Capture the cell that displays the provided text and extract its [x, y] central coordinate. 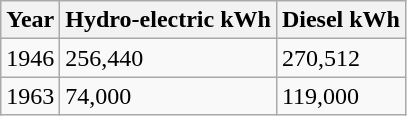
1963 [30, 96]
256,440 [168, 58]
119,000 [340, 96]
1946 [30, 58]
270,512 [340, 58]
Hydro-electric kWh [168, 20]
74,000 [168, 96]
Year [30, 20]
Diesel kWh [340, 20]
